Provide the [x, y] coordinate of the cell's center where the given text is located.  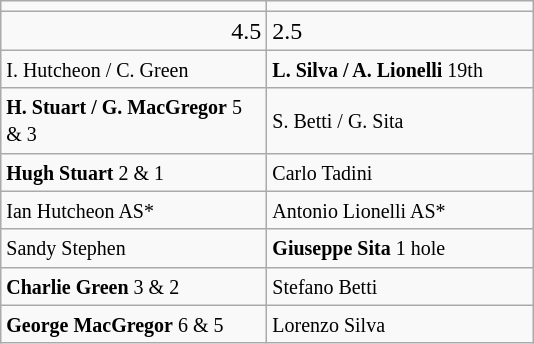
4.5 [134, 31]
L. Silva / A. Lionelli 19th [400, 69]
Ian Hutcheon AS* [134, 210]
Lorenzo Silva [400, 324]
George MacGregor 6 & 5 [134, 324]
Carlo Tadini [400, 172]
H. Stuart / G. MacGregor 5 & 3 [134, 120]
Stefano Betti [400, 286]
Hugh Stuart 2 & 1 [134, 172]
Antonio Lionelli AS* [400, 210]
2.5 [400, 31]
Giuseppe Sita 1 hole [400, 248]
Charlie Green 3 & 2 [134, 286]
I. Hutcheon / C. Green [134, 69]
S. Betti / G. Sita [400, 120]
Sandy Stephen [134, 248]
